Return the [X, Y] coordinate for the center point of the cell that contains the specified text.  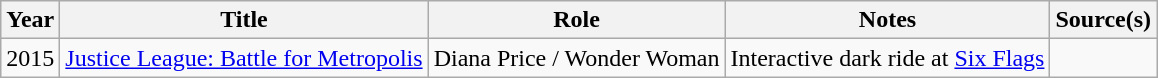
Justice League: Battle for Metropolis [244, 58]
Title [244, 20]
Year [30, 20]
2015 [30, 58]
Role [576, 20]
Interactive dark ride at Six Flags [888, 58]
Notes [888, 20]
Source(s) [1104, 20]
Diana Price / Wonder Woman [576, 58]
